Determine the [x, y] coordinate at the center of the cell enclosing the given text.  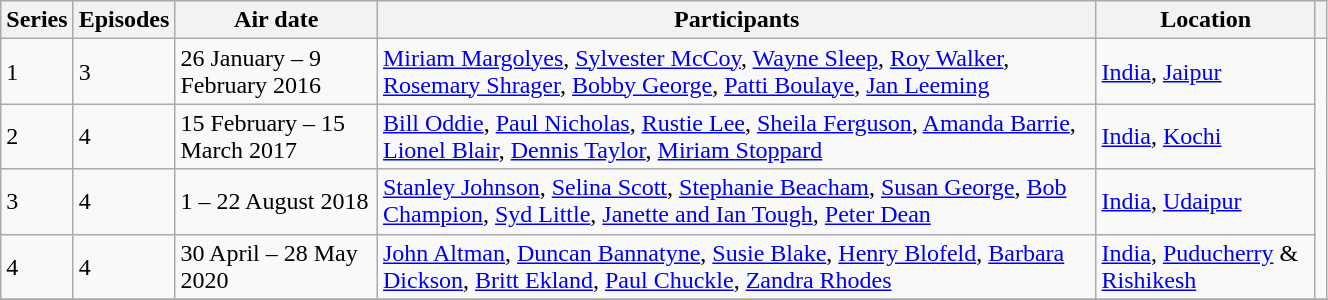
Air date [276, 20]
Location [1206, 20]
2 [37, 136]
Series [37, 20]
Participants [736, 20]
Stanley Johnson, Selina Scott, Stephanie Beacham, Susan George, Bob Champion, Syd Little, Janette and Ian Tough, Peter Dean [736, 202]
1 – 22 August 2018 [276, 202]
26 January – 9 February 2016 [276, 72]
Episodes [124, 20]
Miriam Margolyes, Sylvester McCoy, Wayne Sleep, Roy Walker, Rosemary Shrager, Bobby George, Patti Boulaye, Jan Leeming [736, 72]
India, Udaipur [1206, 202]
30 April – 28 May 2020 [276, 266]
15 February – 15 March 2017 [276, 136]
India, Puducherry & Rishikesh [1206, 266]
John Altman, Duncan Bannatyne, Susie Blake, Henry Blofeld, Barbara Dickson, Britt Ekland, Paul Chuckle, Zandra Rhodes [736, 266]
1 [37, 72]
India, Kochi [1206, 136]
Bill Oddie, Paul Nicholas, Rustie Lee, Sheila Ferguson, Amanda Barrie, Lionel Blair, Dennis Taylor, Miriam Stoppard [736, 136]
India, Jaipur [1206, 72]
